Detect which cell encompasses the target text, then output its [X, Y] center coordinate. 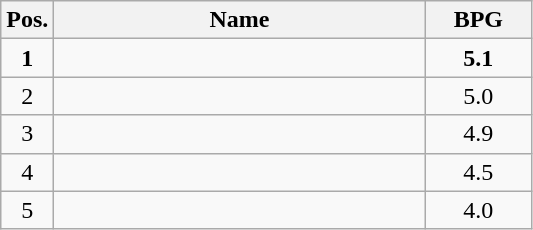
5.1 [478, 58]
4.9 [478, 134]
4.0 [478, 210]
3 [28, 134]
5.0 [478, 96]
4 [28, 172]
5 [28, 210]
1 [28, 58]
2 [28, 96]
BPG [478, 20]
Pos. [28, 20]
4.5 [478, 172]
Name [240, 20]
